Output the (x, y) coordinate of the center of the cell containing the given text.  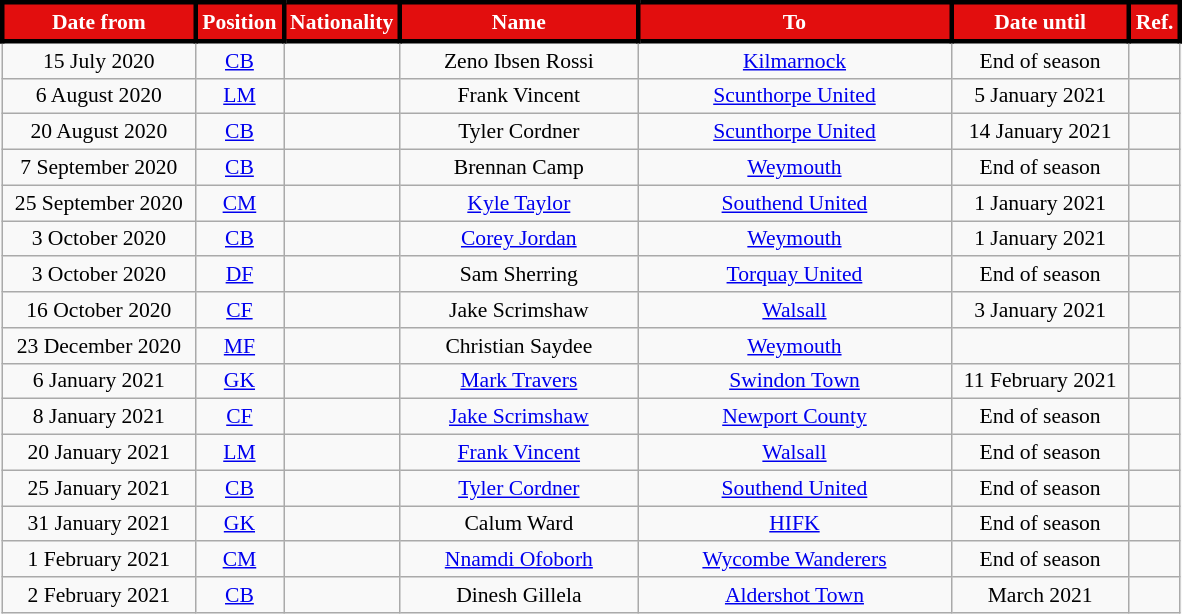
31 January 2021 (98, 524)
14 January 2021 (1040, 132)
Newport County (794, 417)
Calum Ward (519, 524)
Kyle Taylor (519, 203)
Zeno Ibsen Rossi (519, 60)
8 January 2021 (98, 417)
Kilmarnock (794, 60)
1 February 2021 (98, 560)
HIFK (794, 524)
Christian Saydee (519, 346)
Date from (98, 22)
6 August 2020 (98, 96)
Brennan Camp (519, 168)
Nnamdi Ofoborh (519, 560)
20 January 2021 (98, 453)
15 July 2020 (98, 60)
Corey Jordan (519, 239)
20 August 2020 (98, 132)
Position (239, 22)
5 January 2021 (1040, 96)
Torquay United (794, 275)
2 February 2021 (98, 595)
25 January 2021 (98, 488)
Ref. (1154, 22)
11 February 2021 (1040, 381)
Dinesh Gillela (519, 595)
25 September 2020 (98, 203)
Swindon Town (794, 381)
Aldershot Town (794, 595)
MF (239, 346)
23 December 2020 (98, 346)
Sam Sherring (519, 275)
16 October 2020 (98, 310)
DF (239, 275)
Wycombe Wanderers (794, 560)
6 January 2021 (98, 381)
Name (519, 22)
Mark Travers (519, 381)
3 January 2021 (1040, 310)
March 2021 (1040, 595)
To (794, 22)
Date until (1040, 22)
Nationality (342, 22)
7 September 2020 (98, 168)
